Capture the cell that displays the provided text and extract its (x, y) central coordinate. 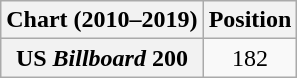
US Billboard 200 (102, 58)
182 (250, 58)
Position (250, 20)
Chart (2010–2019) (102, 20)
